Return the (x, y) coordinate for the center point of the cell that contains the specified text.  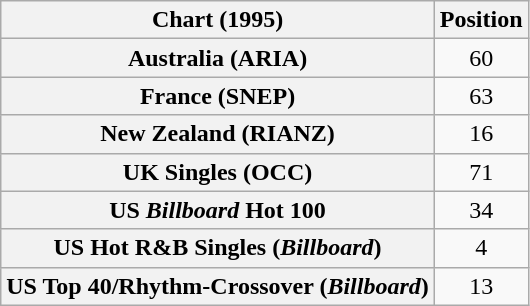
71 (481, 172)
US Billboard Hot 100 (218, 210)
UK Singles (OCC) (218, 172)
France (SNEP) (218, 96)
63 (481, 96)
60 (481, 58)
New Zealand (RIANZ) (218, 134)
16 (481, 134)
4 (481, 248)
Position (481, 20)
Chart (1995) (218, 20)
Australia (ARIA) (218, 58)
34 (481, 210)
US Top 40/Rhythm-Crossover (Billboard) (218, 286)
US Hot R&B Singles (Billboard) (218, 248)
13 (481, 286)
